Return [X, Y] of the center of cell containing provided text 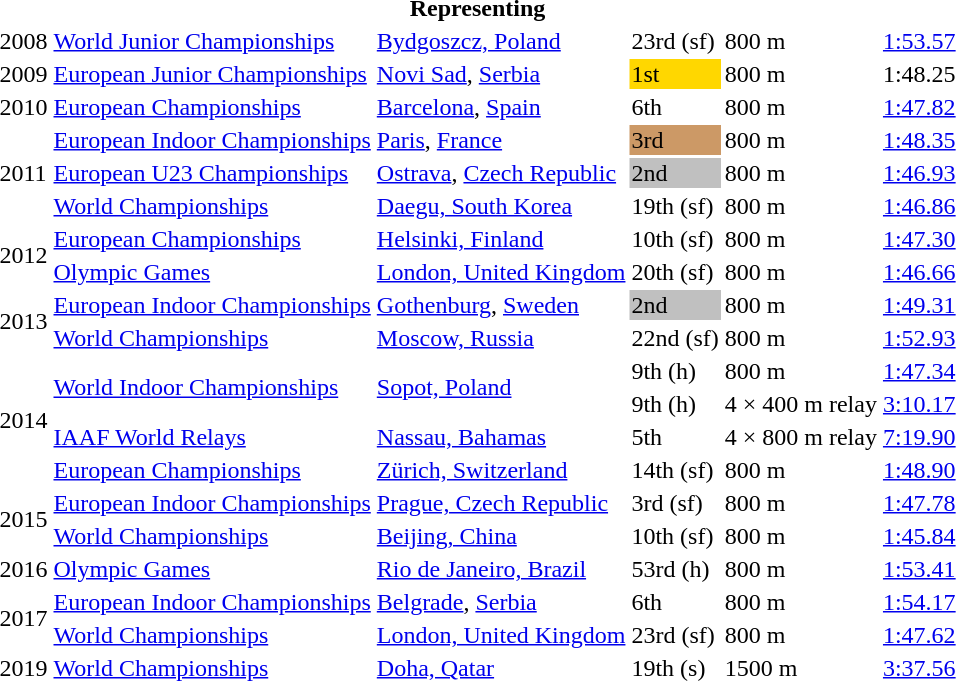
Paris, France [501, 140]
Sopot, Poland [501, 388]
Beijing, China [501, 536]
Moscow, Russia [501, 338]
World Indoor Championships [212, 388]
3rd [675, 140]
4 × 400 m relay [800, 404]
14th (sf) [675, 470]
Gothenburg, Sweden [501, 305]
Rio de Janeiro, Brazil [501, 569]
Belgrade, Serbia [501, 602]
Novi Sad, Serbia [501, 74]
Zürich, Switzerland [501, 470]
Daegu, South Korea [501, 206]
3rd (sf) [675, 503]
4 × 800 m relay [800, 437]
20th (sf) [675, 272]
5th [675, 437]
Prague, Czech Republic [501, 503]
Nassau, Bahamas [501, 437]
IAAF World Relays [212, 437]
European Junior Championships [212, 74]
Bydgoszcz, Poland [501, 41]
Helsinki, Finland [501, 239]
World Junior Championships [212, 41]
Barcelona, Spain [501, 107]
Ostrava, Czech Republic [501, 173]
53rd (h) [675, 569]
1st [675, 74]
22nd (sf) [675, 338]
European U23 Championships [212, 173]
19th (sf) [675, 206]
